Output the [X, Y] coordinate of the center of the cell containing the given text.  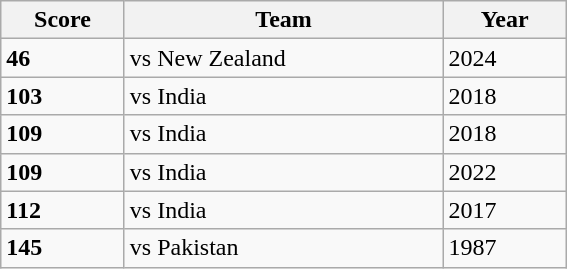
46 [63, 58]
103 [63, 96]
Score [63, 20]
vs New Zealand [284, 58]
vs Pakistan [284, 248]
2022 [505, 172]
1987 [505, 248]
2017 [505, 210]
145 [63, 248]
Team [284, 20]
112 [63, 210]
2024 [505, 58]
Year [505, 20]
